Capture the cell that displays the provided text and extract its [x, y] central coordinate. 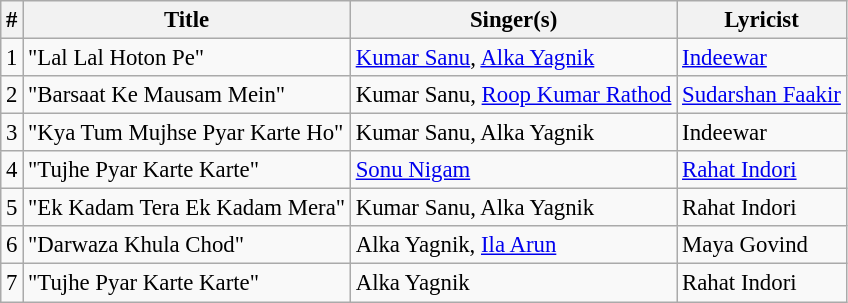
Maya Govind [762, 245]
Sonu Nigam [513, 170]
4 [12, 170]
"Lal Lal Hoton Pe" [187, 58]
"Ek Kadam Tera Ek Kadam Mera" [187, 208]
5 [12, 208]
2 [12, 95]
3 [12, 133]
Kumar Sanu, Roop Kumar Rathod [513, 95]
Singer(s) [513, 20]
1 [12, 58]
Title [187, 20]
7 [12, 283]
Lyricist [762, 20]
# [12, 20]
Alka Yagnik [513, 283]
"Kya Tum Mujhse Pyar Karte Ho" [187, 133]
"Darwaza Khula Chod" [187, 245]
Alka Yagnik, Ila Arun [513, 245]
"Barsaat Ke Mausam Mein" [187, 95]
6 [12, 245]
Sudarshan Faakir [762, 95]
